Find where the given text appears and provide that cell's center as [x, y] coordinate. 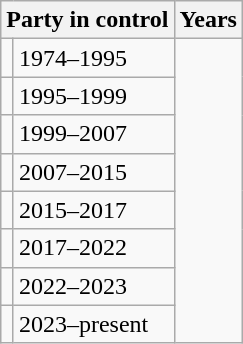
2017–2022 [94, 248]
1999–2007 [94, 134]
Party in control [88, 20]
Years [208, 20]
1995–1999 [94, 96]
1974–1995 [94, 58]
2022–2023 [94, 286]
2023–present [94, 324]
2015–2017 [94, 210]
2007–2015 [94, 172]
